Return the [X, Y] coordinate for the center point of the cell that contains the specified text.  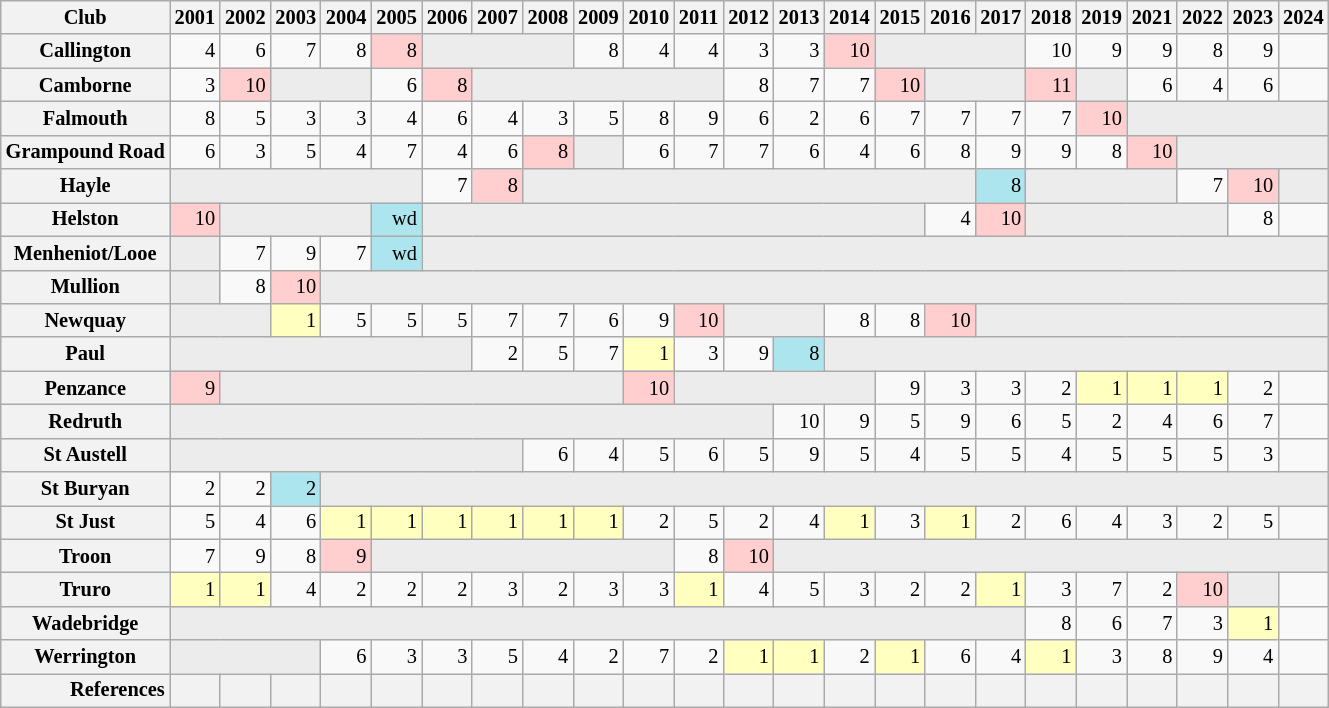
2017 [1000, 17]
2018 [1051, 17]
2004 [346, 17]
Helston [86, 219]
2006 [447, 17]
2015 [900, 17]
Newquay [86, 320]
St Austell [86, 455]
2016 [950, 17]
Falmouth [86, 118]
St Buryan [86, 489]
Callington [86, 51]
2007 [497, 17]
2008 [548, 17]
Wadebridge [86, 623]
Redruth [86, 421]
2005 [396, 17]
Troon [86, 556]
2010 [649, 17]
Camborne [86, 85]
St Just [86, 522]
2003 [295, 17]
2011 [698, 17]
2009 [598, 17]
2012 [748, 17]
11 [1051, 85]
2002 [245, 17]
Club [86, 17]
Paul [86, 354]
References [86, 690]
2022 [1202, 17]
2001 [195, 17]
Truro [86, 589]
Mullion [86, 287]
Penzance [86, 388]
Hayle [86, 186]
2023 [1253, 17]
Menheniot/Looe [86, 253]
2014 [849, 17]
2021 [1152, 17]
2013 [799, 17]
Grampound Road [86, 152]
2024 [1303, 17]
2019 [1101, 17]
Werrington [86, 657]
